Provide the [x, y] coordinate of the cell's center where the given text is located.  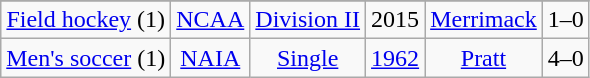
Pratt [484, 58]
Division II [308, 20]
Merrimack [484, 20]
1962 [396, 58]
4–0 [566, 58]
Single [308, 58]
Field hockey (1) [86, 20]
NCAA [210, 20]
2015 [396, 20]
Men's soccer (1) [86, 58]
NAIA [210, 58]
1–0 [566, 20]
